Extract the (x, y) coordinate from the center of the cell holding the provided text.  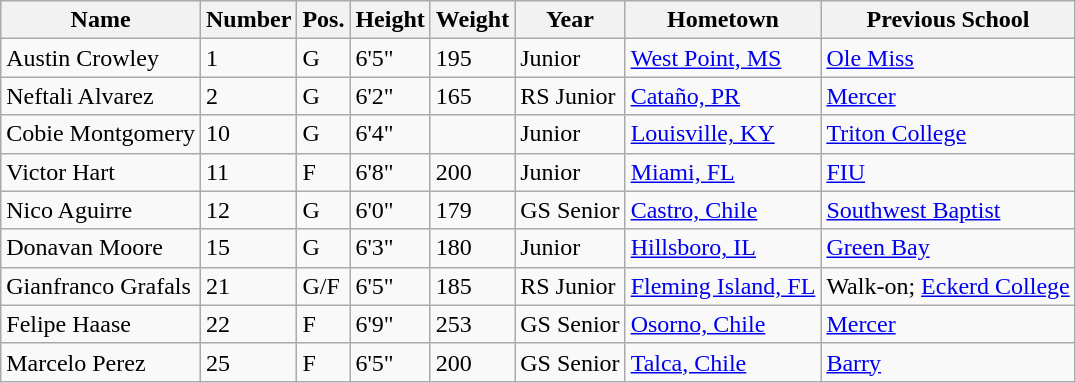
Weight (472, 20)
179 (472, 210)
G/F (324, 286)
West Point, MS (723, 58)
Name (101, 20)
6'2" (390, 96)
Marcelo Perez (101, 362)
21 (248, 286)
Felipe Haase (101, 324)
Previous School (948, 20)
Hometown (723, 20)
11 (248, 172)
180 (472, 248)
10 (248, 134)
1 (248, 58)
185 (472, 286)
Ole Miss (948, 58)
Barry (948, 362)
Southwest Baptist (948, 210)
Neftali Alvarez (101, 96)
Triton College (948, 134)
2 (248, 96)
Donavan Moore (101, 248)
Cataño, PR (723, 96)
Miami, FL (723, 172)
Number (248, 20)
Victor Hart (101, 172)
165 (472, 96)
15 (248, 248)
Louisville, KY (723, 134)
Gianfranco Grafals (101, 286)
Hillsboro, IL (723, 248)
195 (472, 58)
12 (248, 210)
6'0" (390, 210)
Nico Aguirre (101, 210)
Cobie Montgomery (101, 134)
Year (570, 20)
Walk-on; Eckerd College (948, 286)
Austin Crowley (101, 58)
Height (390, 20)
25 (248, 362)
Fleming Island, FL (723, 286)
Osorno, Chile (723, 324)
Green Bay (948, 248)
6'9" (390, 324)
6'4" (390, 134)
FIU (948, 172)
Pos. (324, 20)
253 (472, 324)
Talca, Chile (723, 362)
Castro, Chile (723, 210)
6'8" (390, 172)
6'3" (390, 248)
22 (248, 324)
